Extract the [x, y] coordinate from the center of the cell holding the provided text.  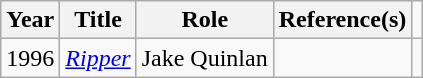
Role [204, 20]
Year [30, 20]
Jake Quinlan [204, 58]
1996 [30, 58]
Reference(s) [342, 20]
Ripper [98, 58]
Title [98, 20]
